Search for the cell housing the specified text and yield its [x, y] center coordinate. 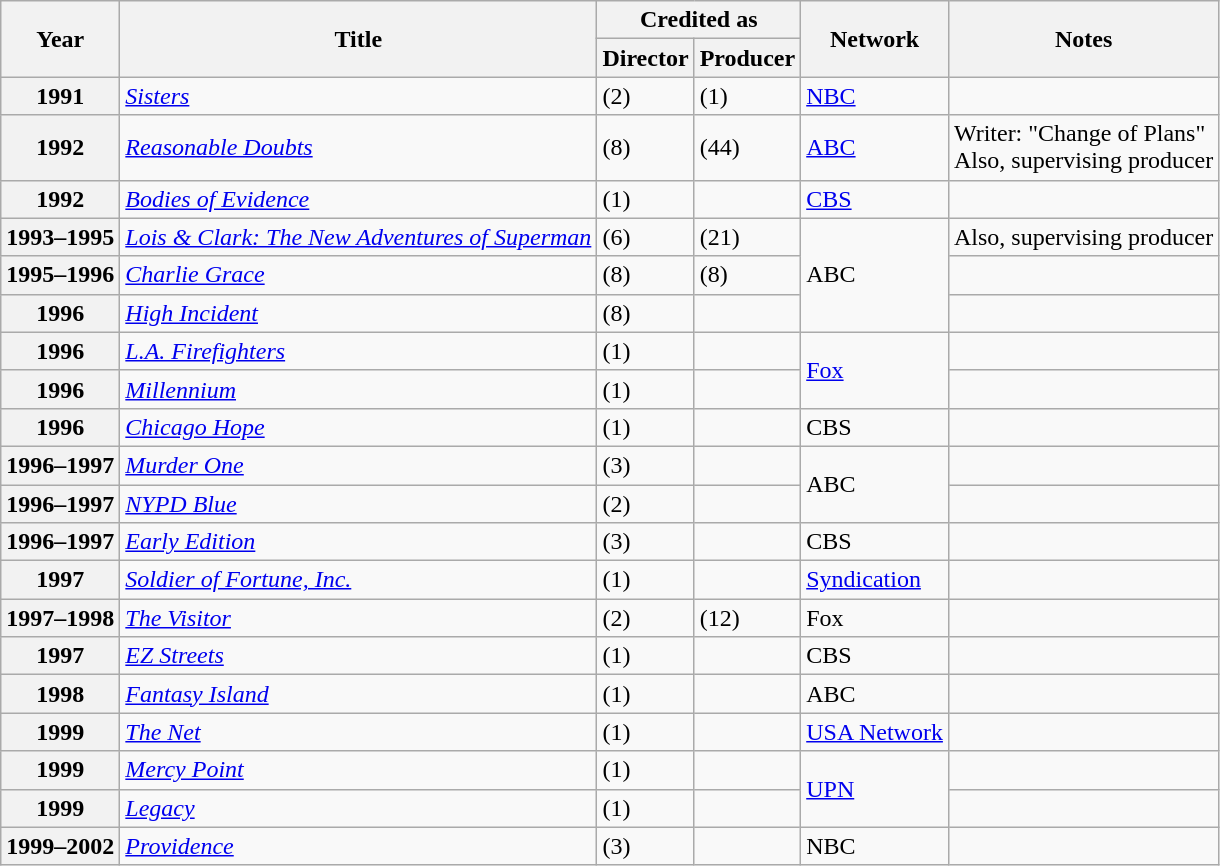
1991 [60, 96]
1997–1998 [60, 618]
USA Network [875, 732]
1999–2002 [60, 846]
Network [875, 39]
Lois & Clark: The New Adventures of Superman [358, 237]
Notes [1083, 39]
Year [60, 39]
L.A. Firefighters [358, 351]
1998 [60, 694]
Credited as [699, 20]
EZ Streets [358, 656]
(6) [646, 237]
Early Edition [358, 542]
Producer [748, 58]
NYPD Blue [358, 503]
1993–1995 [60, 237]
Chicago Hope [358, 427]
Bodies of Evidence [358, 199]
Providence [358, 846]
Millennium [358, 389]
The Visitor [358, 618]
Director [646, 58]
(21) [748, 237]
Syndication [875, 580]
The Net [358, 732]
Reasonable Doubts [358, 148]
Legacy [358, 808]
UPN [875, 789]
(44) [748, 148]
Soldier of Fortune, Inc. [358, 580]
Writer: "Change of Plans" Also, supervising producer [1083, 148]
Fantasy Island [358, 694]
Murder One [358, 465]
Charlie Grace [358, 275]
Sisters [358, 96]
Title [358, 39]
(12) [748, 618]
Also, supervising producer [1083, 237]
Mercy Point [358, 770]
High Incident [358, 313]
1995–1996 [60, 275]
